Return the [x, y] coordinate for the center point of the cell that contains the specified text.  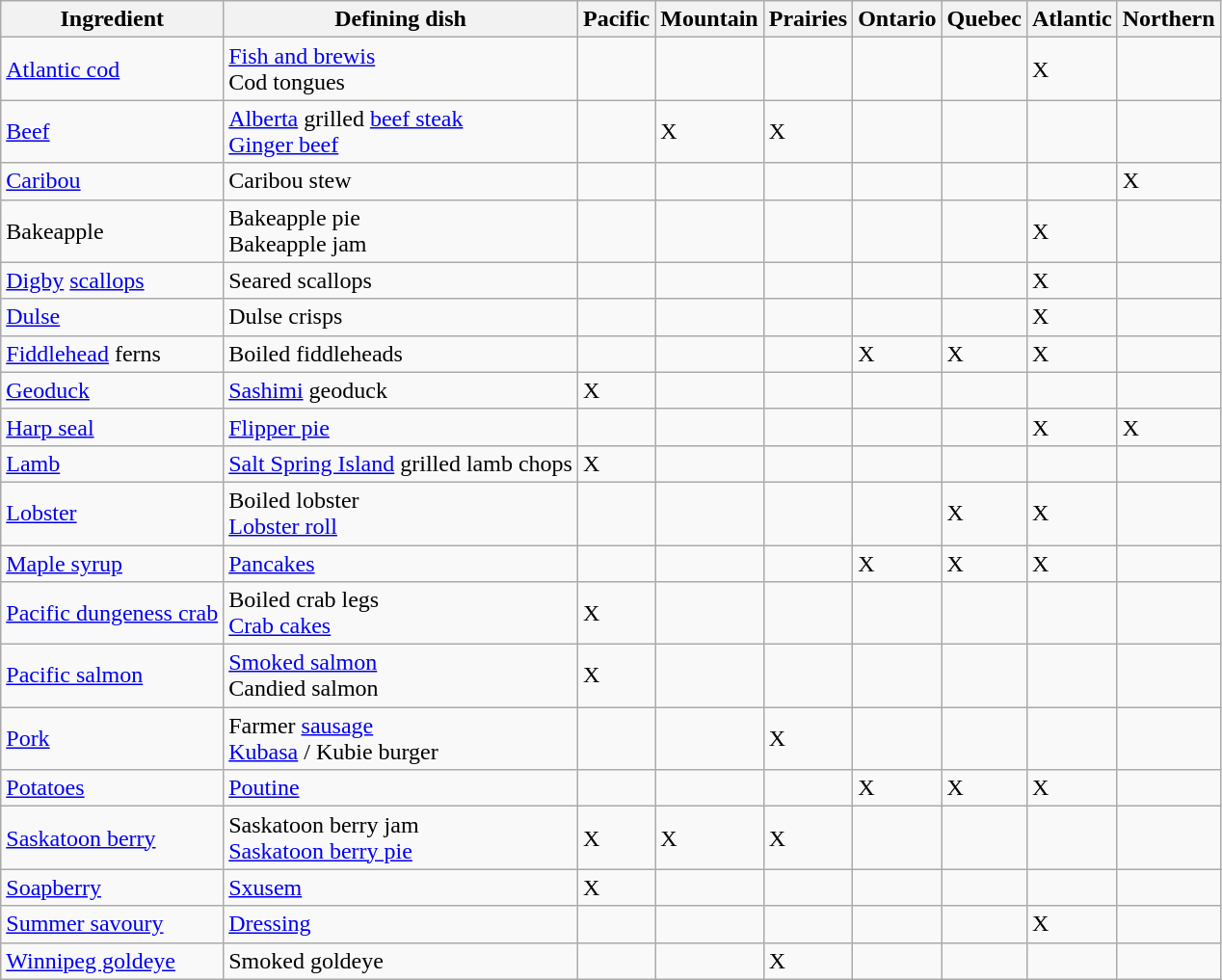
Boiled crab legsCrab cakes [401, 613]
Pacific [616, 19]
Atlantic cod [112, 69]
Smoked goldeye [401, 961]
Defining dish [401, 19]
Harp seal [112, 427]
Dulse [112, 317]
Seared scallops [401, 280]
Caribou stew [401, 181]
Bakeapple pieBakeapple jam [401, 231]
Saskatoon berry [112, 838]
Boiled fiddleheads [401, 354]
Maple syrup [112, 564]
Sashimi geoduck [401, 390]
Digby scallops [112, 280]
Pancakes [401, 564]
Northern [1168, 19]
Lobster [112, 513]
Prairies [808, 19]
Atlantic [1072, 19]
Geoduck [112, 390]
Alberta grilled beef steakGinger beef [401, 131]
Flipper pie [401, 427]
Dressing [401, 924]
Soapberry [112, 887]
Poutine [401, 788]
Farmer sausageKubasa / Kubie burger [401, 738]
Bakeapple [112, 231]
Summer savoury [112, 924]
Quebec [984, 19]
Potatoes [112, 788]
Pacific salmon [112, 676]
Beef [112, 131]
Dulse crisps [401, 317]
Fiddlehead ferns [112, 354]
Fish and brewisCod tongues [401, 69]
Ontario [897, 19]
Caribou [112, 181]
Winnipeg goldeye [112, 961]
Lamb [112, 464]
Saskatoon berry jamSaskatoon berry pie [401, 838]
Smoked salmonCandied salmon [401, 676]
Mountain [709, 19]
Sxusem [401, 887]
Salt Spring Island grilled lamb chops [401, 464]
Ingredient [112, 19]
Boiled lobsterLobster roll [401, 513]
Pork [112, 738]
Pacific dungeness crab [112, 613]
